For the text-containing cell, return its midpoint in [X, Y] coordinate format. 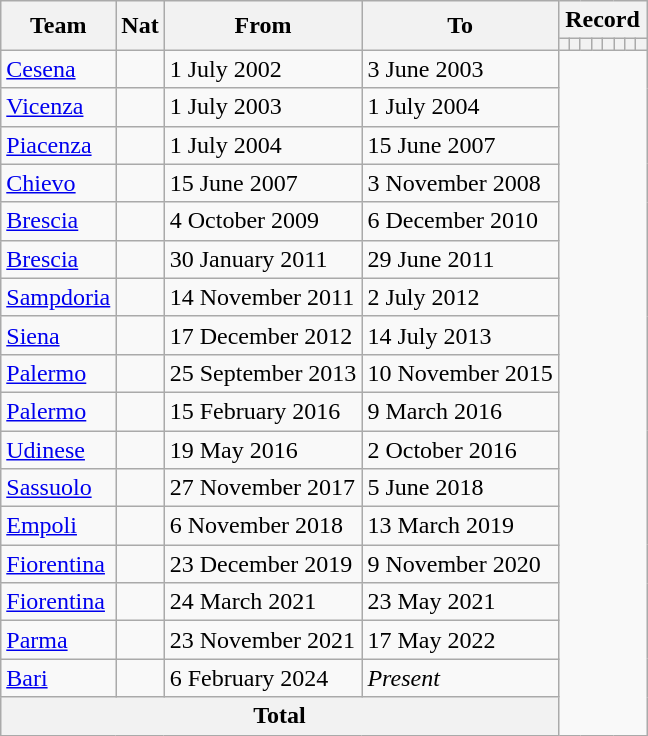
Bari [58, 678]
Empoli [58, 526]
14 November 2011 [263, 297]
9 November 2020 [460, 564]
Total [280, 716]
19 May 2016 [263, 449]
Cesena [58, 69]
Parma [58, 640]
Team [58, 26]
10 November 2015 [460, 373]
25 September 2013 [263, 373]
23 November 2021 [263, 640]
Chievo [58, 183]
From [263, 26]
27 November 2017 [263, 488]
Vicenza [58, 107]
9 March 2016 [460, 411]
Piacenza [58, 145]
23 December 2019 [263, 564]
6 February 2024 [263, 678]
2 July 2012 [460, 297]
15 February 2016 [263, 411]
Udinese [58, 449]
24 March 2021 [263, 602]
1 July 2002 [263, 69]
6 December 2010 [460, 221]
5 June 2018 [460, 488]
2 October 2016 [460, 449]
17 May 2022 [460, 640]
17 December 2012 [263, 335]
Sassuolo [58, 488]
1 July 2003 [263, 107]
6 November 2018 [263, 526]
Siena [58, 335]
Present [460, 678]
To [460, 26]
29 June 2011 [460, 259]
4 October 2009 [263, 221]
Nat [140, 26]
3 June 2003 [460, 69]
3 November 2008 [460, 183]
23 May 2021 [460, 602]
30 January 2011 [263, 259]
Sampdoria [58, 297]
Record [602, 20]
13 March 2019 [460, 526]
14 July 2013 [460, 335]
